Find where the given text appears and provide that cell's center as (x, y) coordinate. 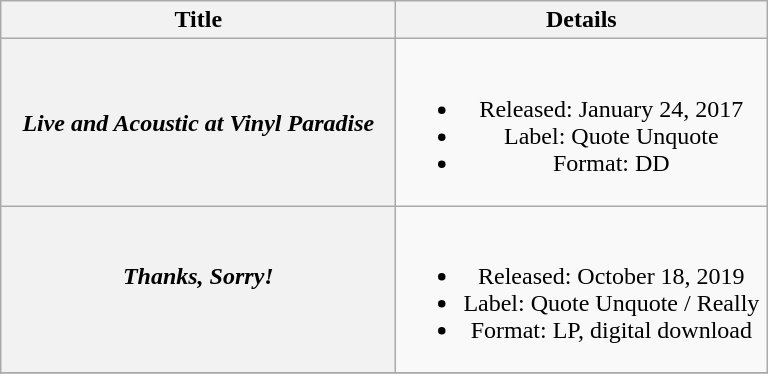
Title (198, 20)
Thanks, Sorry! (198, 290)
Released: October 18, 2019Label: Quote Unquote / ReallyFormat: LP, digital download (582, 290)
Released: January 24, 2017Label: Quote UnquoteFormat: DD (582, 122)
Details (582, 20)
Live and Acoustic at Vinyl Paradise (198, 122)
